Return (X, Y) of the center of cell containing provided text 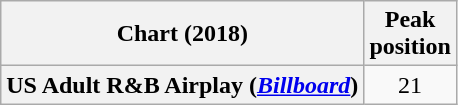
Chart (2018) (182, 34)
Peakposition (410, 34)
21 (410, 85)
US Adult R&B Airplay (Billboard) (182, 85)
